For the text-containing cell, return its midpoint in [X, Y] coordinate format. 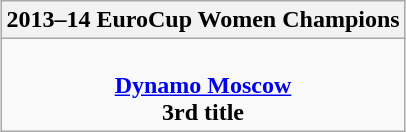
2013–14 EuroCup Women Champions [203, 20]
Dynamo Moscow3rd title [203, 85]
